From the cell containing the given text, extract its center point as (X, Y) coordinate. 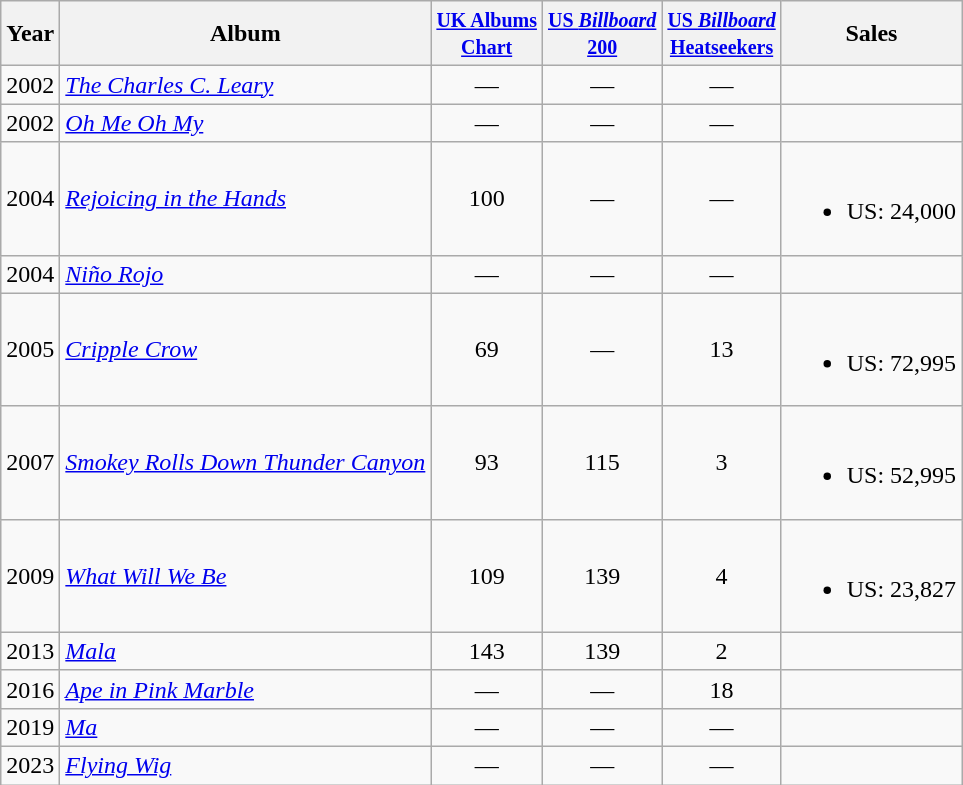
Ma (246, 727)
115 (602, 462)
Smokey Rolls Down Thunder Canyon (246, 462)
UK Albums Chart (487, 34)
2009 (30, 576)
The Charles C. Leary (246, 85)
Ape in Pink Marble (246, 689)
109 (487, 576)
69 (487, 350)
US: 52,995 (871, 462)
US: 23,827 (871, 576)
Flying Wig (246, 765)
Oh Me Oh My (246, 123)
18 (722, 689)
What Will We Be (246, 576)
Niño Rojo (246, 274)
2016 (30, 689)
Year (30, 34)
US: 72,995 (871, 350)
US Billboard 200 (602, 34)
4 (722, 576)
93 (487, 462)
100 (487, 198)
2 (722, 651)
143 (487, 651)
2005 (30, 350)
Mala (246, 651)
2019 (30, 727)
Cripple Crow (246, 350)
Album (246, 34)
US: 24,000 (871, 198)
2013 (30, 651)
2007 (30, 462)
3 (722, 462)
Rejoicing in the Hands (246, 198)
2023 (30, 765)
Sales (871, 34)
13 (722, 350)
US Billboard Heatseekers (722, 34)
